Return (X, Y) of the center of cell containing provided text 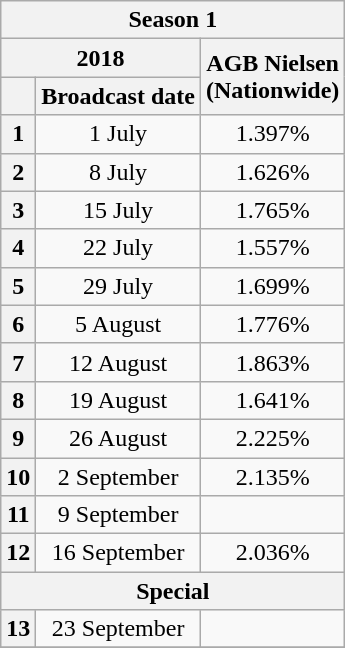
1.626% (272, 172)
12 (18, 553)
Broadcast date (118, 96)
5 August (118, 324)
1.765% (272, 210)
29 July (118, 286)
23 September (118, 629)
19 August (118, 400)
Season 1 (173, 20)
2.036% (272, 553)
2 September (118, 477)
AGB Nielsen(Nationwide) (272, 77)
9 September (118, 515)
Special (173, 591)
22 July (118, 248)
4 (18, 248)
16 September (118, 553)
2.135% (272, 477)
15 July (118, 210)
11 (18, 515)
13 (18, 629)
5 (18, 286)
1.776% (272, 324)
8 July (118, 172)
10 (18, 477)
9 (18, 438)
6 (18, 324)
1.557% (272, 248)
1.641% (272, 400)
1 (18, 134)
2 (18, 172)
26 August (118, 438)
12 August (118, 362)
1 July (118, 134)
2018 (101, 58)
1.397% (272, 134)
3 (18, 210)
7 (18, 362)
1.863% (272, 362)
2.225% (272, 438)
8 (18, 400)
1.699% (272, 286)
